Capture the cell that displays the provided text and extract its [X, Y] central coordinate. 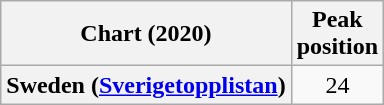
Sweden (Sverigetopplistan) [146, 85]
Peakposition [337, 34]
24 [337, 85]
Chart (2020) [146, 34]
